Scan for the cell matching the given text and deliver its [x, y] coordinate at center. 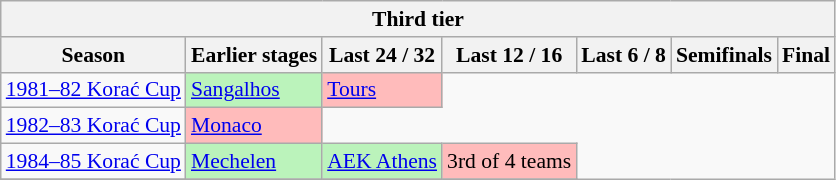
Mechelen [254, 162]
Third tier [418, 19]
Final [806, 55]
Sangalhos [254, 90]
1981–82 Korać Cup [94, 90]
Monaco [254, 126]
Tours [382, 90]
3rd of 4 teams [509, 162]
Earlier stages [254, 55]
Semifinals [724, 55]
Season [94, 55]
1982–83 Korać Cup [94, 126]
AEK Athens [382, 162]
Last 6 / 8 [624, 55]
Last 12 / 16 [509, 55]
1984–85 Korać Cup [94, 162]
Last 24 / 32 [382, 55]
